For the text-containing cell, return its midpoint in (x, y) coordinate format. 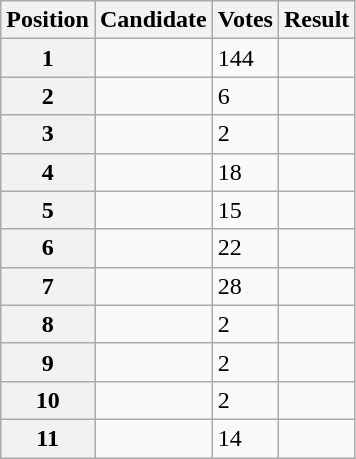
10 (48, 400)
5 (48, 210)
7 (48, 286)
144 (245, 58)
3 (48, 134)
Candidate (153, 20)
1 (48, 58)
15 (245, 210)
11 (48, 438)
Position (48, 20)
14 (245, 438)
22 (245, 248)
4 (48, 172)
9 (48, 362)
Result (316, 20)
8 (48, 324)
28 (245, 286)
18 (245, 172)
Votes (245, 20)
